Detect which cell encompasses the target text, then output its (X, Y) center coordinate. 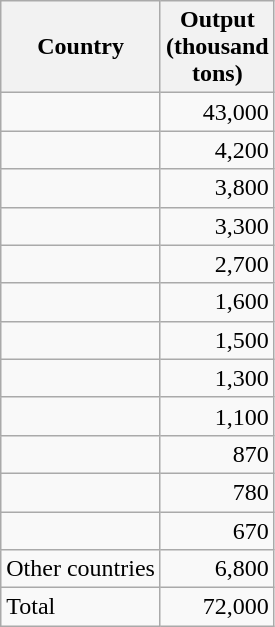
780 (217, 492)
6,800 (217, 569)
Country (81, 47)
72,000 (217, 607)
Total (81, 607)
1,500 (217, 340)
3,300 (217, 226)
870 (217, 454)
Output(thousand tons) (217, 47)
2,700 (217, 264)
670 (217, 531)
Other countries (81, 569)
4,200 (217, 150)
1,600 (217, 302)
1,300 (217, 378)
1,100 (217, 416)
43,000 (217, 112)
3,800 (217, 188)
